Capture the cell that displays the provided text and extract its (x, y) central coordinate. 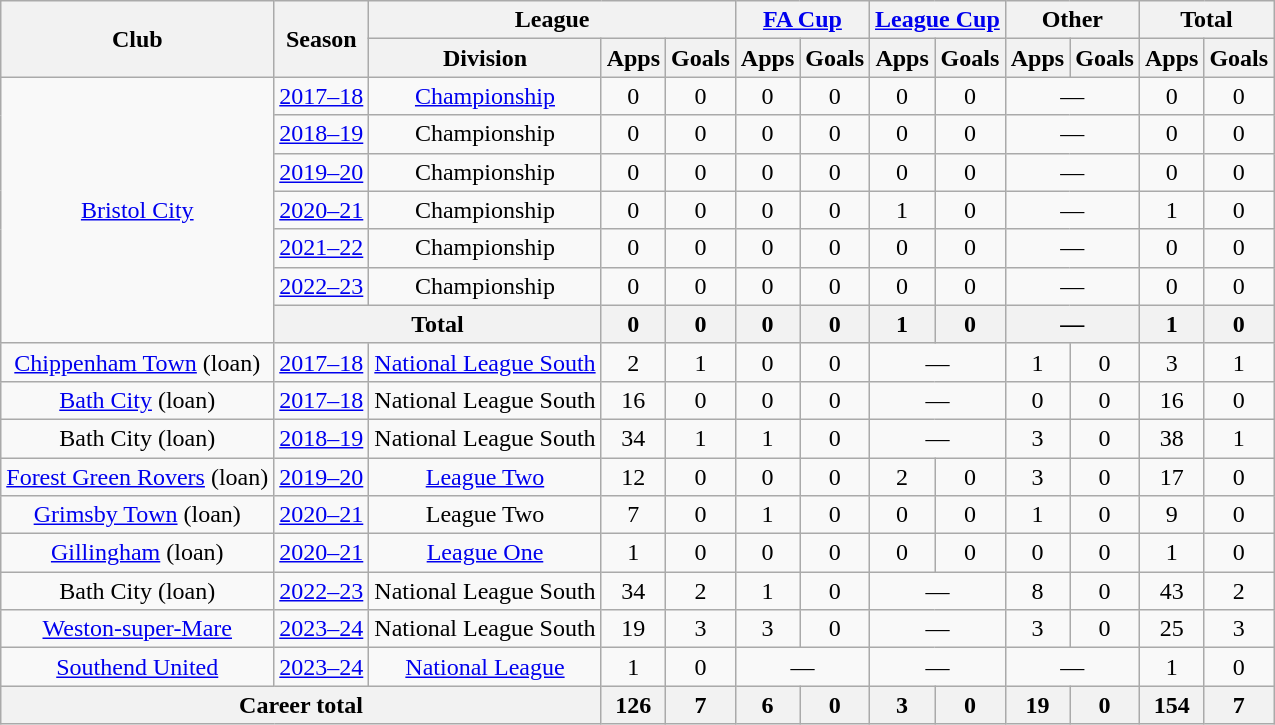
Season (322, 39)
9 (1171, 515)
Chippenham Town (loan) (138, 362)
17 (1171, 477)
Career total (301, 705)
League Cup (938, 20)
38 (1171, 438)
25 (1171, 629)
Division (485, 58)
FA Cup (802, 20)
154 (1171, 705)
National League (485, 667)
12 (633, 477)
Club (138, 39)
126 (633, 705)
Bristol City (138, 210)
8 (1037, 591)
Weston-super-Mare (138, 629)
Gillingham (loan) (138, 553)
Other (1072, 20)
League One (485, 553)
6 (767, 705)
Grimsby Town (loan) (138, 515)
43 (1171, 591)
Southend United (138, 667)
Forest Green Rovers (loan) (138, 477)
League (552, 20)
2021–22 (322, 248)
